Scan for the cell matching the given text and deliver its [x, y] coordinate at center. 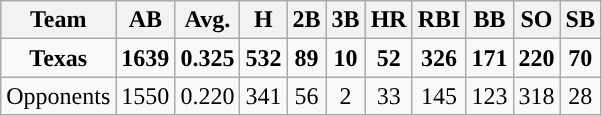
Team [58, 20]
1639 [146, 58]
341 [264, 96]
33 [388, 96]
171 [490, 58]
52 [388, 58]
Opponents [58, 96]
Texas [58, 58]
RBI [439, 20]
Avg. [208, 20]
220 [536, 58]
0.220 [208, 96]
10 [346, 58]
70 [580, 58]
1550 [146, 96]
326 [439, 58]
532 [264, 58]
SO [536, 20]
H [264, 20]
BB [490, 20]
145 [439, 96]
56 [306, 96]
AB [146, 20]
0.325 [208, 58]
2B [306, 20]
2 [346, 96]
HR [388, 20]
28 [580, 96]
123 [490, 96]
89 [306, 58]
3B [346, 20]
SB [580, 20]
318 [536, 96]
